Scan for the cell matching the given text and deliver its [x, y] coordinate at center. 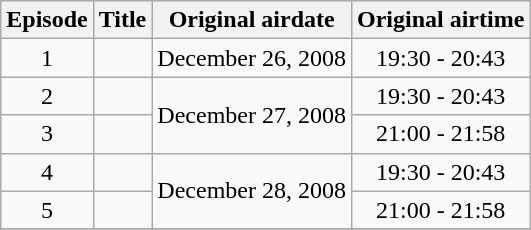
Original airtime [440, 20]
December 26, 2008 [252, 58]
Title [122, 20]
Episode [47, 20]
December 28, 2008 [252, 191]
December 27, 2008 [252, 115]
Original airdate [252, 20]
1 [47, 58]
4 [47, 172]
3 [47, 134]
2 [47, 96]
5 [47, 210]
